Extract the (X, Y) coordinate from the center of the cell holding the provided text.  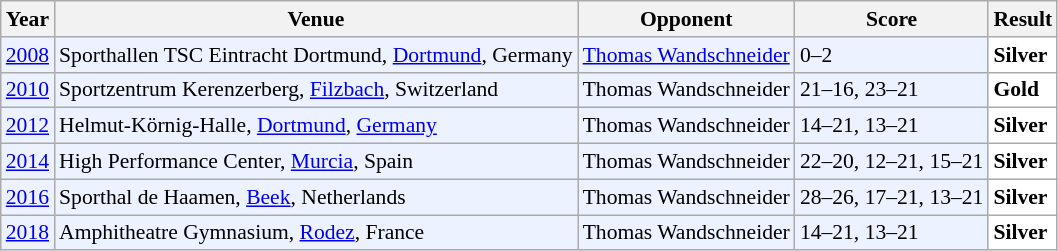
2016 (28, 197)
2010 (28, 90)
High Performance Center, Murcia, Spain (316, 162)
Year (28, 19)
Helmut-Körnig-Halle, Dortmund, Germany (316, 126)
2008 (28, 55)
0–2 (892, 55)
22–20, 12–21, 15–21 (892, 162)
21–16, 23–21 (892, 90)
Opponent (686, 19)
Result (1022, 19)
2014 (28, 162)
Sporthallen TSC Eintracht Dortmund, Dortmund, Germany (316, 55)
2012 (28, 126)
Amphitheatre Gymnasium, Rodez, France (316, 233)
Score (892, 19)
Sportzentrum Kerenzerberg, Filzbach, Switzerland (316, 90)
28–26, 17–21, 13–21 (892, 197)
Venue (316, 19)
2018 (28, 233)
Sporthal de Haamen, Beek, Netherlands (316, 197)
Gold (1022, 90)
